Scan for the cell matching the given text and deliver its (x, y) coordinate at center. 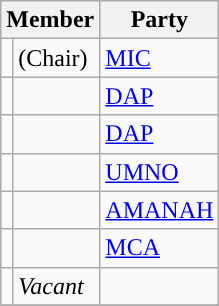
Member (50, 20)
MCA (160, 248)
UMNO (160, 172)
(Chair) (56, 58)
MIC (160, 58)
Party (160, 20)
Vacant (56, 286)
AMANAH (160, 210)
